Provide the (X, Y) coordinate of the cell's center where the given text is located.  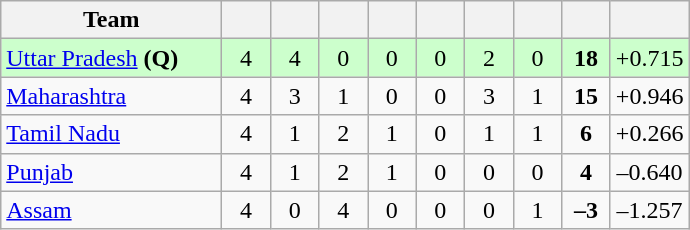
Tamil Nadu (112, 134)
+0.715 (650, 58)
6 (586, 134)
Punjab (112, 172)
–1.257 (650, 210)
+0.946 (650, 96)
+0.266 (650, 134)
–3 (586, 210)
Maharashtra (112, 96)
Team (112, 20)
18 (586, 58)
15 (586, 96)
Uttar Pradesh (Q) (112, 58)
–0.640 (650, 172)
Assam (112, 210)
